Pinpoint the cell where the given text exists, returning its (X, Y) midpoint coordinate. 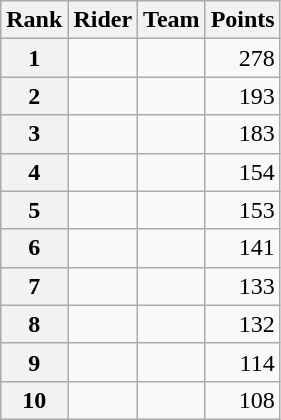
6 (34, 248)
108 (242, 400)
114 (242, 362)
Points (242, 20)
153 (242, 210)
Rank (34, 20)
2 (34, 96)
10 (34, 400)
Rider (103, 20)
5 (34, 210)
7 (34, 286)
1 (34, 58)
Team (172, 20)
193 (242, 96)
133 (242, 286)
4 (34, 172)
132 (242, 324)
278 (242, 58)
3 (34, 134)
141 (242, 248)
8 (34, 324)
9 (34, 362)
183 (242, 134)
154 (242, 172)
